Provide the [x, y] coordinate of the cell's center where the given text is located.  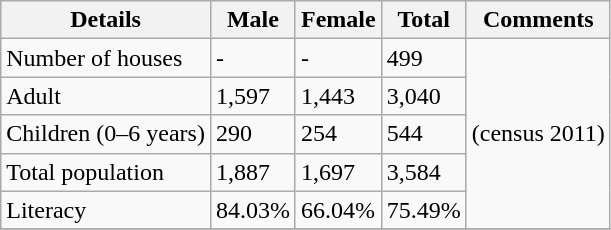
Literacy [106, 210]
Comments [538, 20]
3,584 [424, 172]
290 [252, 134]
Details [106, 20]
Female [338, 20]
1,443 [338, 96]
Number of houses [106, 58]
1,887 [252, 172]
499 [424, 58]
Male [252, 20]
66.04% [338, 210]
3,040 [424, 96]
254 [338, 134]
1,697 [338, 172]
Children (0–6 years) [106, 134]
75.49% [424, 210]
544 [424, 134]
84.03% [252, 210]
Total [424, 20]
Adult [106, 96]
1,597 [252, 96]
Total population [106, 172]
(census 2011) [538, 134]
